From the cell containing the given text, extract its center point as (x, y) coordinate. 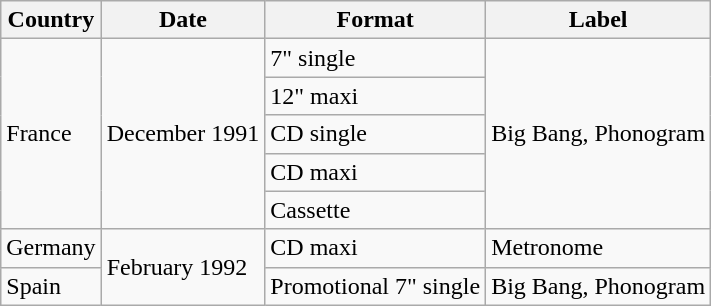
Date (183, 20)
Country (51, 20)
Germany (51, 248)
Format (376, 20)
December 1991 (183, 134)
Promotional 7" single (376, 286)
CD single (376, 134)
Cassette (376, 210)
Label (598, 20)
February 1992 (183, 267)
France (51, 134)
Metronome (598, 248)
12" maxi (376, 96)
Spain (51, 286)
7" single (376, 58)
